Extract the (X, Y) coordinate from the center of the cell holding the provided text.  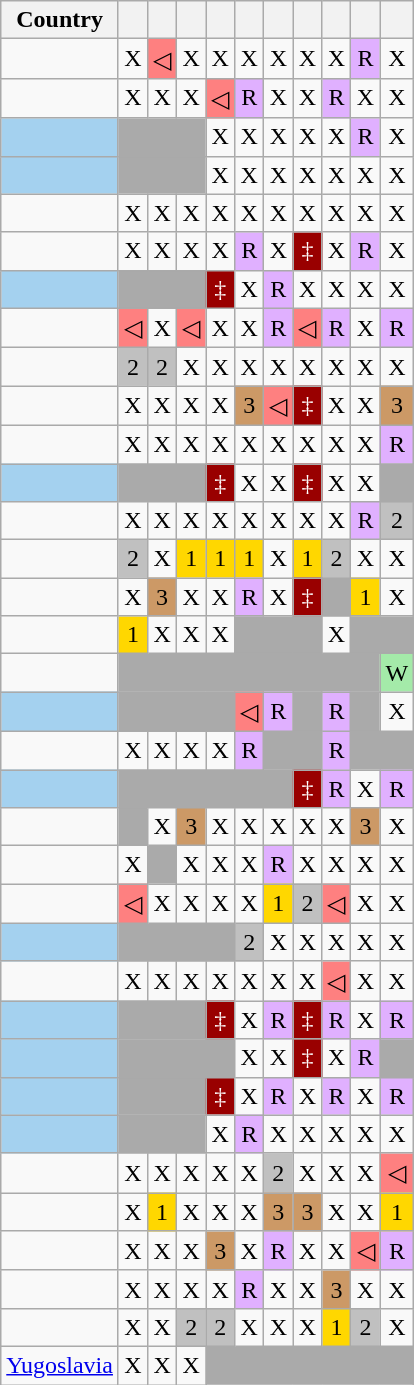
Country (60, 20)
W (397, 673)
Yugoslavia (60, 1365)
